Identify which cell holds the provided text, then report its (X, Y) central coordinate. 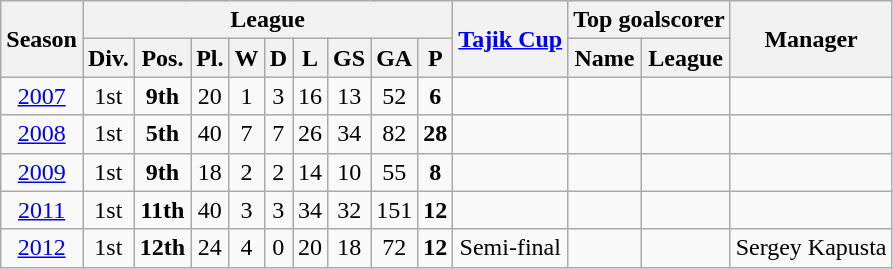
5th (162, 134)
32 (350, 210)
11th (162, 210)
Pl. (210, 58)
2012 (42, 248)
14 (310, 172)
Sergey Kapusta (811, 248)
Top goalscorer (649, 20)
12th (162, 248)
72 (394, 248)
W (246, 58)
16 (310, 96)
L (310, 58)
2008 (42, 134)
P (436, 58)
Pos. (162, 58)
26 (310, 134)
Name (605, 58)
4 (246, 248)
2011 (42, 210)
24 (210, 248)
2009 (42, 172)
13 (350, 96)
Tajik Cup (510, 39)
Div. (108, 58)
Season (42, 39)
55 (394, 172)
28 (436, 134)
151 (394, 210)
82 (394, 134)
D (278, 58)
GS (350, 58)
8 (436, 172)
0 (278, 248)
GA (394, 58)
6 (436, 96)
1 (246, 96)
2007 (42, 96)
52 (394, 96)
10 (350, 172)
Semi-final (510, 248)
Manager (811, 39)
